Scan for the cell matching the given text and deliver its [x, y] coordinate at center. 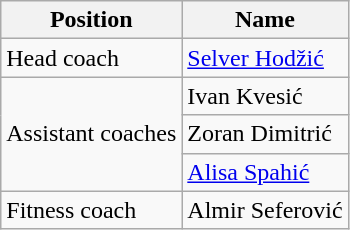
Alisa Spahić [265, 172]
Name [265, 20]
Selver Hodžić [265, 58]
Position [92, 20]
Ivan Kvesić [265, 96]
Fitness coach [92, 210]
Head coach [92, 58]
Assistant coaches [92, 134]
Almir Seferović [265, 210]
Zoran Dimitrić [265, 134]
